Detect which cell encompasses the target text, then output its (X, Y) center coordinate. 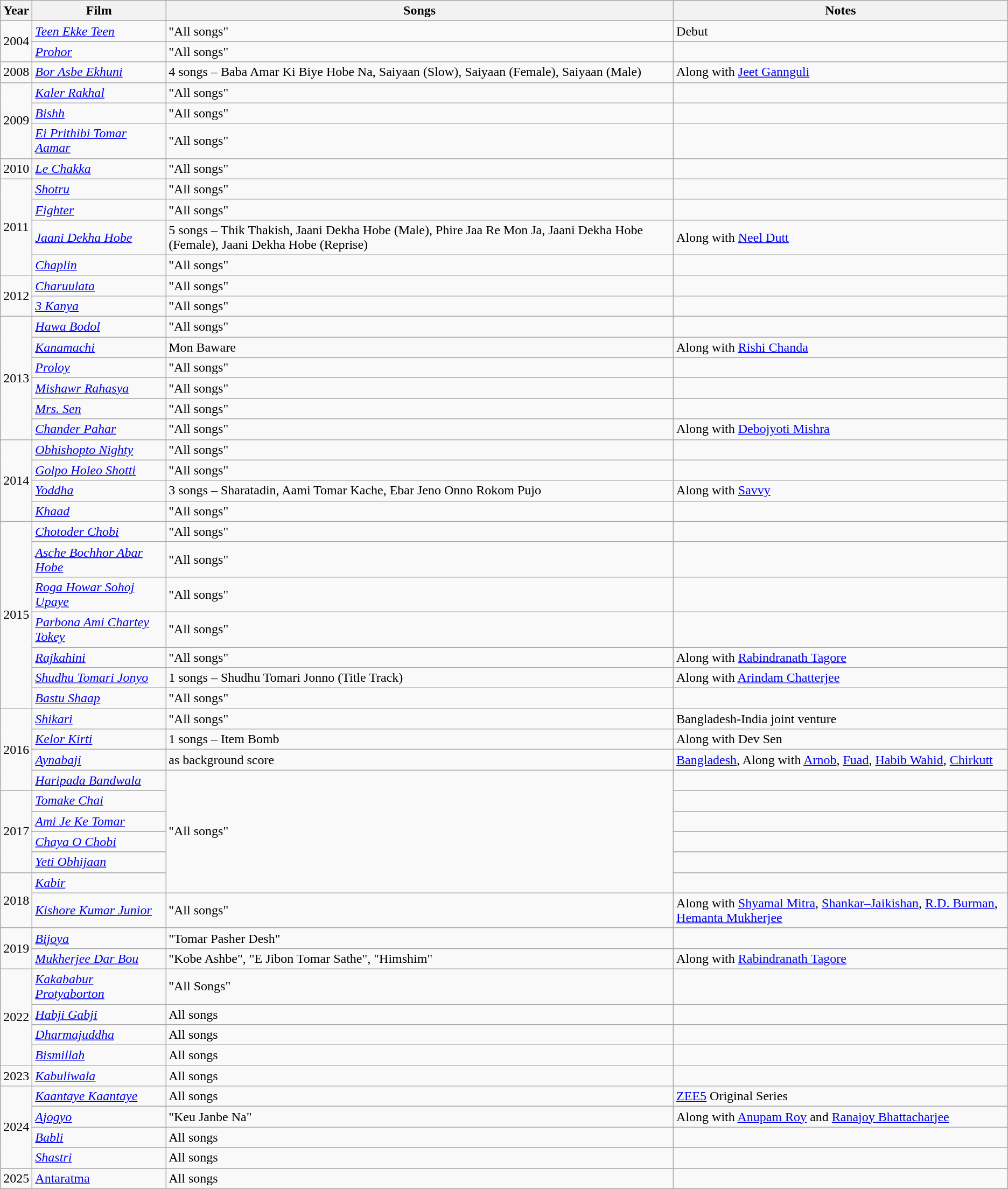
Mishawr Rahasya (99, 388)
Along with Dev Sen (841, 739)
2010 (16, 169)
Debut (841, 31)
Kakababur Protyaborton (99, 987)
Proloy (99, 368)
Chaya O Chobi (99, 842)
Dharmajuddha (99, 1035)
Mukherjee Dar Bou (99, 959)
Bastu Shaap (99, 698)
Ami Je Ke Tomar (99, 821)
3 songs – Sharatadin, Aami Tomar Kache, Ebar Jeno Onno Rokom Pujo (420, 491)
Bismillah (99, 1055)
Ei Prithibi Tomar Aamar (99, 141)
Along with Shyamal Mitra, Shankar–Jaikishan, R.D. Burman, Hemanta Mukherjee (841, 910)
Shotru (99, 189)
Chotoder Chobi (99, 531)
Kelor Kirti (99, 739)
ZEE5 Original Series (841, 1096)
4 songs – Baba Amar Ki Biye Hobe Na, Saiyaan (Slow), Saiyaan (Female), Saiyaan (Male) (420, 72)
Bishh (99, 113)
Parbona Ami Chartey Tokey (99, 629)
Obhishopto Nighty (99, 450)
2015 (16, 615)
2024 (16, 1127)
2016 (16, 750)
Rajkahini (99, 658)
Songs (420, 11)
Bangladesh-India joint venture (841, 719)
Shudhu Tomari Jonyo (99, 678)
Along with Anupam Roy and Ranajoy Bhattacharjee (841, 1117)
"Kobe Ashbe", "E Jibon Tomar Sathe", "Himshim" (420, 959)
Kishore Kumar Junior (99, 910)
2013 (16, 378)
1 songs – Item Bomb (420, 739)
Yoddha (99, 491)
2017 (16, 831)
2014 (16, 480)
"Keu Janbe Na" (420, 1117)
2018 (16, 900)
Shastri (99, 1158)
Ajogyo (99, 1117)
Along with Debojyoti Mishra (841, 429)
2004 (16, 41)
5 songs – Thik Thakish, Jaani Dekha Hobe (Male), Phire Jaa Re Mon Ja, Jaani Dekha Hobe (Female), Jaani Dekha Hobe (Reprise) (420, 237)
Babli (99, 1137)
Teen Ekke Teen (99, 31)
Chaplin (99, 265)
3 Kanya (99, 306)
Shikari (99, 719)
Notes (841, 11)
Bangladesh, Along with Arnob, Fuad, Habib Wahid, Chirkutt (841, 760)
Prohor (99, 52)
Along with Savvy (841, 491)
1 songs – Shudhu Tomari Jonno (Title Track) (420, 678)
Along with Jeet Gannguli (841, 72)
Kaantaye Kaantaye (99, 1096)
2009 (16, 121)
2022 (16, 1017)
Antaratma (99, 1178)
Year (16, 11)
Asche Bochhor Abar Hobe (99, 559)
2008 (16, 72)
Kabuliwala (99, 1076)
Film (99, 11)
Le Chakka (99, 169)
Along with Rishi Chanda (841, 347)
as background score (420, 760)
Along with Neel Dutt (841, 237)
Kabir (99, 883)
Yeti Obhijaan (99, 862)
Kanamachi (99, 347)
2011 (16, 227)
Aynabaji (99, 760)
Along with Arindam Chatterjee (841, 678)
Bor Asbe Ekhuni (99, 72)
Golpo Holeo Shotti (99, 470)
Charuulata (99, 286)
Haripada Bandwala (99, 780)
Fighter (99, 209)
"All Songs" (420, 987)
Chander Pahar (99, 429)
Kaler Rakhal (99, 93)
Jaani Dekha Hobe (99, 237)
Hawa Bodol (99, 327)
Roga Howar Sohoj Upaye (99, 594)
"Tomar Pasher Desh" (420, 938)
Mon Baware (420, 347)
2025 (16, 1178)
2023 (16, 1076)
2019 (16, 948)
Bijoya (99, 938)
Habji Gabji (99, 1014)
Tomake Chai (99, 801)
Khaad (99, 511)
2012 (16, 296)
Mrs. Sen (99, 409)
